Determine the (x, y) coordinate at the center of the cell enclosing the given text.  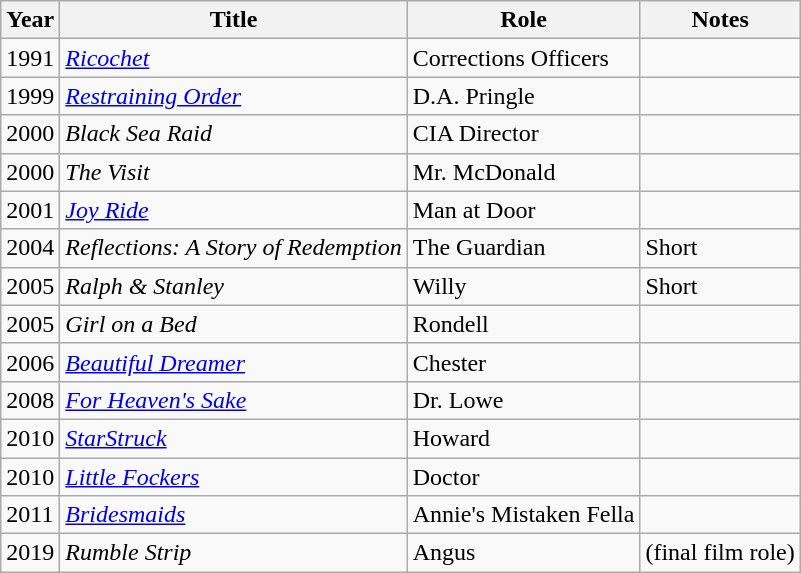
CIA Director (524, 134)
Ricochet (234, 58)
Little Fockers (234, 477)
Title (234, 20)
StarStruck (234, 438)
Mr. McDonald (524, 172)
Beautiful Dreamer (234, 362)
2004 (30, 248)
The Guardian (524, 248)
Rumble Strip (234, 553)
1999 (30, 96)
Annie's Mistaken Fella (524, 515)
Chester (524, 362)
Girl on a Bed (234, 324)
2006 (30, 362)
2011 (30, 515)
Restraining Order (234, 96)
D.A. Pringle (524, 96)
2019 (30, 553)
Dr. Lowe (524, 400)
Ralph & Stanley (234, 286)
Role (524, 20)
For Heaven's Sake (234, 400)
The Visit (234, 172)
Doctor (524, 477)
Rondell (524, 324)
Willy (524, 286)
Bridesmaids (234, 515)
1991 (30, 58)
Reflections: A Story of Redemption (234, 248)
Howard (524, 438)
Black Sea Raid (234, 134)
Corrections Officers (524, 58)
Angus (524, 553)
Joy Ride (234, 210)
2001 (30, 210)
Man at Door (524, 210)
Year (30, 20)
Notes (720, 20)
(final film role) (720, 553)
2008 (30, 400)
